For the text-containing cell, return its midpoint in [X, Y] coordinate format. 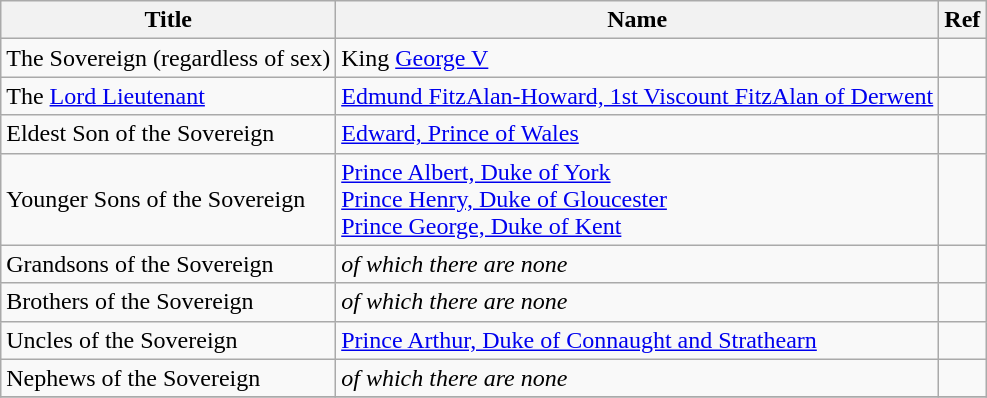
The Sovereign (regardless of sex) [168, 58]
Uncles of the Sovereign [168, 340]
Edward, Prince of Wales [638, 134]
Grandsons of the Sovereign [168, 264]
King George V [638, 58]
Prince Albert, Duke of YorkPrince Henry, Duke of GloucesterPrince George, Duke of Kent [638, 199]
Edmund FitzAlan-Howard, 1st Viscount FitzAlan of Derwent [638, 96]
The Lord Lieutenant [168, 96]
Younger Sons of the Sovereign [168, 199]
Name [638, 20]
Brothers of the Sovereign [168, 302]
Nephews of the Sovereign [168, 378]
Eldest Son of the Sovereign [168, 134]
Prince Arthur, Duke of Connaught and Strathearn [638, 340]
Title [168, 20]
Ref [962, 20]
